From the cell containing the given text, extract its center point as (X, Y) coordinate. 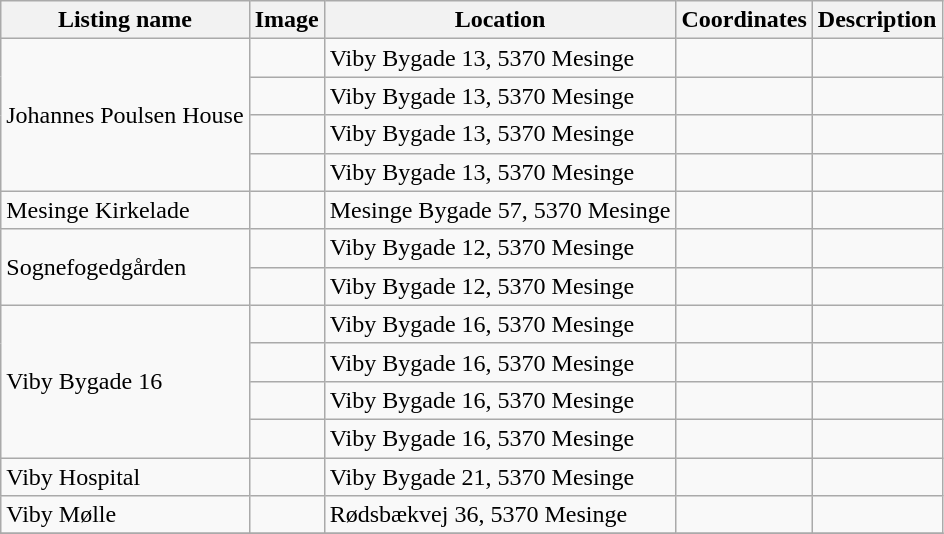
Mesinge Bygade 57, 5370 Mesinge (500, 210)
Viby Bygade 16 (125, 381)
Viby Mølle (125, 515)
Johannes Poulsen House (125, 115)
Mesinge Kirkelade (125, 210)
Coordinates (744, 20)
Rødsbækvej 36, 5370 Mesinge (500, 515)
Listing name (125, 20)
Location (500, 20)
Image (286, 20)
Sognefogedgården (125, 267)
Description (877, 20)
Viby Hospital (125, 477)
Viby Bygade 21, 5370 Mesinge (500, 477)
